Identify which cell holds the provided text, then report its [X, Y] central coordinate. 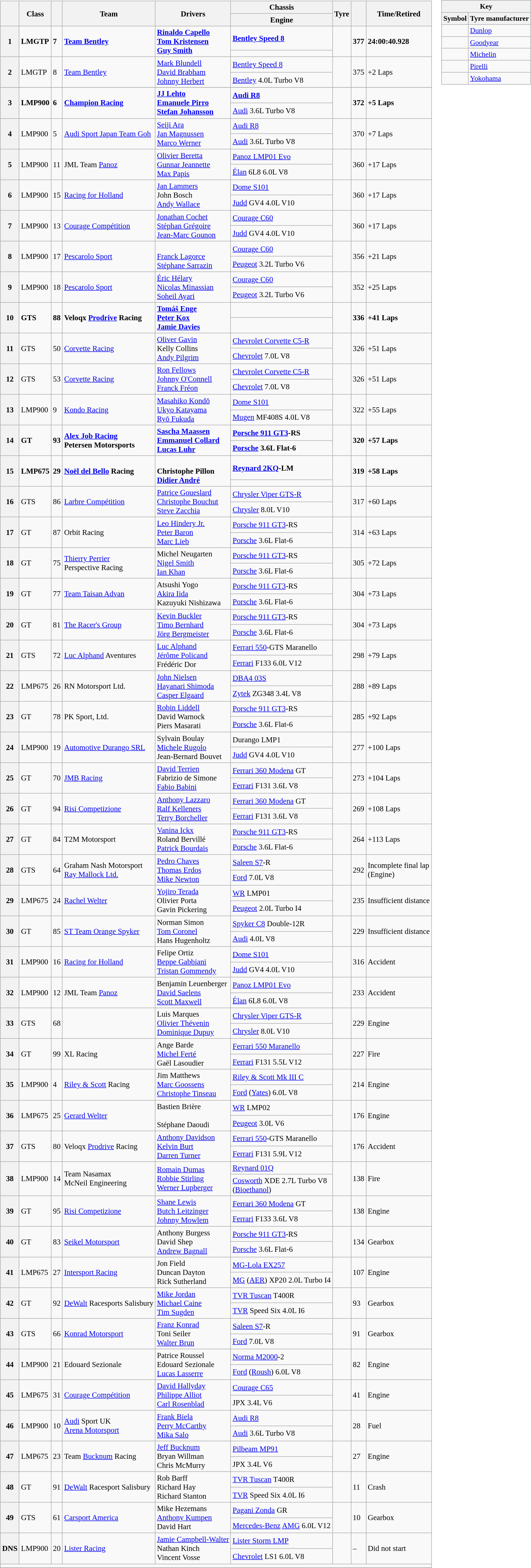
Durango LMP1 [281, 740]
Christophe Pillon Didier André [193, 471]
+89 Laps [399, 686]
235 [358, 901]
Jeff Bucknum Bryan Willman Chris McMurry [193, 1456]
39 [10, 1211]
DeWalt Racesports Salisbury [109, 1303]
Courage C65 [281, 1387]
Michelin [500, 54]
Crash [399, 1487]
JJ Lehto Emanuele Pirro Stefan Johansson [193, 103]
+57 Laps [399, 440]
Audi 4.0L V8 [281, 939]
– [358, 1549]
John Nielsen Hayanari Shimoda Casper Elgaard [193, 686]
Pagani Zonda GR [281, 1510]
Lister Storm LMP [281, 1541]
30 [10, 931]
Team Taisan Advan [109, 594]
99 [57, 1054]
Michel Neugarten Nigel Smith Ian Khan [193, 563]
Jim Matthews Marc Goossens Christophe Tinseau [193, 1085]
Anthony Davidson Kelvin Burt Darren Turner [193, 1146]
Seikel Motorsport [109, 1242]
233 [358, 993]
372 [358, 103]
PK Sport, Ltd. [109, 717]
375 [358, 72]
Tyre manufacturer [500, 18]
83 [57, 1242]
Mercedes-Benz AMG 6.0L V12 [281, 1525]
80 [57, 1146]
Audi Sport Japan Team Goh [109, 134]
Ford (Roush) 6.0L V8 [281, 1372]
64 [57, 870]
Chevrolet LS1 6.0L V8 [281, 1556]
DeWalt Racesport Salisbury [109, 1487]
61 [57, 1518]
322 [358, 410]
Graham Nash Motorsport Ray Mallock Ltd. [109, 870]
T2M Motorsport [109, 839]
Patrice Goueslard Christophe Bouchut Steve Zacchia [193, 502]
314 [358, 533]
92 [57, 1303]
David Hallyday Philippe Alliot Carl Rosenblad [193, 1395]
Olivier Beretta Gunnar Jeannette Max Papis [193, 164]
+63 Laps [399, 533]
Frank Biela Perry McCarthy Mika Salo [193, 1426]
XL Racing [109, 1054]
Class [35, 13]
316 [358, 962]
Jan Lammers John Bosch Andy Wallace [193, 195]
Fuel [399, 1426]
+113 Laps [399, 839]
3 [10, 103]
95 [57, 1211]
273 [358, 778]
Benjamin Leuenberger David Saelens Scott Maxwell [193, 993]
Seiji Ara Jan Magnussen Marco Werner [193, 134]
+5 Laps [399, 103]
+104 Laps [399, 778]
35 [10, 1085]
319 [358, 471]
Jon Field Duncan Dayton Rick Sutherland [193, 1273]
72 [57, 655]
Did not start [399, 1549]
Oliver Gavin Kelly Collins Andy Pilgrim [193, 348]
44 [10, 1364]
Team Nasamax McNeil Engineering [109, 1178]
264 [358, 839]
Shane Lewis Butch Leitzinger Johnny Mowlem [193, 1211]
Team Bucknum Racing [109, 1456]
RN Motorsport Ltd. [109, 686]
227 [358, 1054]
34 [10, 1054]
+92 Laps [399, 717]
Champion Racing [109, 103]
Franz Konrad Toni Seiler Walter Brun [193, 1334]
Bentley 4.0L Turbo V8 [281, 80]
305 [358, 563]
Spyker C8 Double-12R [281, 924]
Norma M2000-2 [281, 1357]
Kondo Racing [109, 410]
37 [10, 1146]
Chassis [281, 7]
Ferrari F131 5.9L V12 [281, 1154]
+100 Laps [399, 747]
47 [10, 1456]
Sylvain Boulay Michele Rugolo Jean-Bernard Bouvet [193, 747]
78 [57, 717]
68 [57, 1023]
+25 Laps [399, 287]
Felipe Ortiz Beppe Gabbiani Tristan Gommendy [193, 962]
Pilbeam MP91 [281, 1449]
Norman Simon Tom Coronel Hans Hugenholtz [193, 931]
+2 Laps [399, 72]
269 [358, 809]
288 [358, 686]
24:00:40.928 [399, 42]
Ferrari F133 6.0L V12 [281, 663]
214 [358, 1085]
Ron Fellows Johnny O'Connell Franck Fréon [193, 379]
85 [57, 931]
84 [57, 839]
Éric Hélary Nicolas Minassian Soheil Ayari [193, 287]
Dunlop [500, 30]
WR LMP01 [281, 893]
Edouard Sezionale [109, 1364]
Gerard Welter [109, 1115]
45 [10, 1395]
Time/Retired [399, 13]
94 [57, 809]
370 [358, 134]
Tomáš Enge Peter Kox Jamie Davies [193, 318]
Zytek ZG348 3.4L V8 [281, 693]
Lister Racing [109, 1549]
Vanina Ickx Roland Bervillé Patrick Bourdais [193, 839]
285 [358, 717]
87 [57, 533]
+55 Laps [399, 410]
Patrice Roussel Edouard Sezionale Lucas Lasserre [193, 1364]
1 [10, 42]
WR LMP02 [281, 1108]
Luc Alphand Aventures [109, 655]
2 [10, 72]
48 [10, 1487]
356 [358, 256]
Incomplete final lap(Engine) [399, 870]
Key [486, 7]
88 [57, 318]
49 [10, 1518]
Symbol [455, 18]
The Racer's Group [109, 624]
+79 Laps [399, 655]
Yojiro Terada Olivier Porta Gavin Pickering [193, 901]
336 [358, 318]
ST Team Orange Spyker [109, 931]
317 [358, 502]
Luc Alphand Jérôme Policand Frédéric Dor [193, 655]
298 [358, 655]
Larbre Compétition [109, 502]
Atsushi Yogo Akira Iida Kazuyuki Nishizawa [193, 594]
33 [10, 1023]
Robin Liddell David Warnock Piers Masarati [193, 717]
Alex Job Racing Petersen Motorsports [109, 440]
43 [10, 1334]
40 [10, 1242]
36 [10, 1115]
Franck Lagorce Stéphane Sarrazin [193, 256]
81 [57, 624]
Goodyear [500, 43]
Pirelli [500, 66]
Jamie Campbell-Walter Nathan Kinch Vincent Vosse [193, 1549]
86 [57, 502]
+60 Laps [399, 502]
Thierry Perrier Perspective Racing [109, 563]
50 [57, 348]
277 [358, 747]
Riley & Scott Racing [109, 1085]
Orbit Racing [109, 533]
32 [10, 993]
Kevin Buckler Timo Bernhard Jörg Bergmeister [193, 624]
42 [10, 1303]
46 [10, 1426]
Mike Jordan Michael Caine Tim Sugden [193, 1303]
DBA4 03S [281, 678]
Luis Marques Olivier Thévenin Dominique Dupuy [193, 1023]
75 [57, 563]
Sascha Maassen Emmanuel Collard Lucas Luhr [193, 440]
Mike Hezemans Anthony Kumpen David Hart [193, 1518]
77 [57, 594]
Rinaldo Capello Tom Kristensen Guy Smith [193, 42]
+58 Laps [399, 471]
Automotive Durango SRL [109, 747]
320 [358, 440]
+72 Laps [399, 563]
Team [109, 13]
Leo Hindery Jr. Peter Baron Marc Lieb [193, 533]
Tyre [342, 13]
Ferrari F133 3.6L V8 [281, 1219]
Anthony Lazzaro Ralf Kelleners Terry Borcheller [193, 809]
JMB Racing [109, 778]
+41 Laps [399, 318]
Rachel Welter [109, 901]
Carsport America [109, 1518]
+7 Laps [399, 134]
Riley & Scott Mk III C [281, 1077]
Konrad Motorsport [109, 1334]
Bastien Brière Stéphane Daoudi [193, 1115]
Noël del Bello Racing [109, 471]
MG (AER) XP20 2.0L Turbo I4 [281, 1280]
Reynard 2KQ-LM [281, 468]
Masahiko Kondō Ukyo Katayama Ryō Fukuda [193, 410]
Ferrari 550 Maranello [281, 1046]
38 [10, 1178]
22 [10, 686]
Pedro Chaves Thomas Erdos Mike Newton [193, 870]
Audi Sport UK Arena Motorsport [109, 1426]
DNS [10, 1549]
Cosworth XDE 2.7L Turbo V8(Bioethanol) [281, 1185]
Ferrari F131 5.5L V12 [281, 1062]
292 [358, 870]
+21 Laps [399, 256]
82 [358, 1364]
Mark Blundell David Brabham Johnny Herbert [193, 72]
107 [358, 1273]
70 [57, 778]
66 [57, 1334]
377 [358, 42]
David Terrien Fabrizio de Simone Fabio Babini [193, 778]
Yokohama [500, 78]
Peugeot 3.0L V6 [281, 1123]
Anthony Burgess David Shep Andrew Bagnall [193, 1242]
Drivers [193, 13]
Ford (Yates) 6.0L V8 [281, 1092]
Reynard 01Q [281, 1168]
352 [358, 287]
53 [57, 379]
+108 Laps [399, 809]
Ange Barde Michel Ferté Gaël Lasoudier [193, 1054]
Romain Dumas Robbie Stirling Werner Lupberger [193, 1178]
Peugeot 2.0L Turbo I4 [281, 908]
Jonathan Cochet Stéphan Grégoire Jean-Marc Gounon [193, 226]
134 [358, 1242]
Mugen MF408S 4.0L V8 [281, 417]
Rob Barff Richard Hay Richard Stanton [193, 1487]
Intersport Racing [109, 1273]
MG-Lola EX257 [281, 1265]
